Scan for the cell matching the given text and deliver its [x, y] coordinate at center. 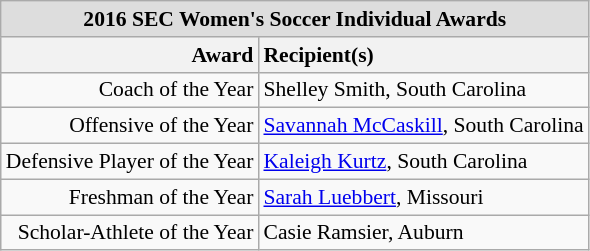
Freshman of the Year [130, 197]
Savannah McCaskill, South Carolina [423, 126]
Award [130, 55]
Sarah Luebbert, Missouri [423, 197]
Coach of the Year [130, 90]
2016 SEC Women's Soccer Individual Awards [295, 19]
Recipient(s) [423, 55]
Defensive Player of the Year [130, 162]
Offensive of the Year [130, 126]
Shelley Smith, South Carolina [423, 90]
Scholar-Athlete of the Year [130, 233]
Casie Ramsier, Auburn [423, 233]
Kaleigh Kurtz, South Carolina [423, 162]
